Determine the (X, Y) coordinate at the center of the cell enclosing the given text.  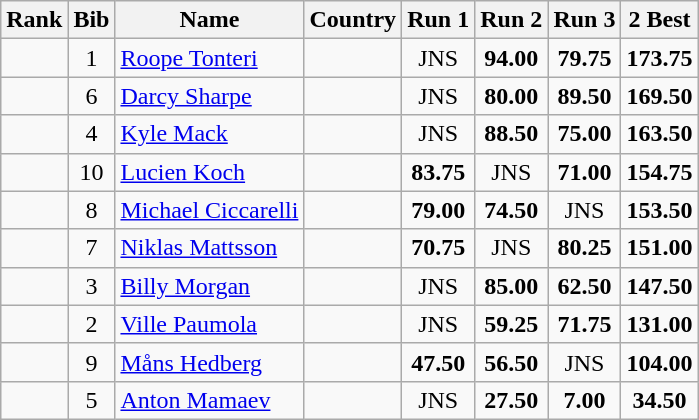
Niklas Mattsson (210, 248)
59.25 (512, 324)
27.50 (512, 400)
80.25 (584, 248)
71.75 (584, 324)
173.75 (660, 58)
163.50 (660, 134)
75.00 (584, 134)
Bib (92, 20)
131.00 (660, 324)
Country (353, 20)
7 (92, 248)
Run 2 (512, 20)
169.50 (660, 96)
Roope Tonteri (210, 58)
9 (92, 362)
83.75 (438, 172)
85.00 (512, 286)
153.50 (660, 210)
10 (92, 172)
89.50 (584, 96)
147.50 (660, 286)
Billy Morgan (210, 286)
Darcy Sharpe (210, 96)
Name (210, 20)
154.75 (660, 172)
94.00 (512, 58)
1 (92, 58)
88.50 (512, 134)
Ville Paumola (210, 324)
Anton Mamaev (210, 400)
62.50 (584, 286)
Run 1 (438, 20)
79.75 (584, 58)
5 (92, 400)
47.50 (438, 362)
151.00 (660, 248)
8 (92, 210)
4 (92, 134)
2 Best (660, 20)
Run 3 (584, 20)
2 (92, 324)
3 (92, 286)
79.00 (438, 210)
Rank (34, 20)
80.00 (512, 96)
Lucien Koch (210, 172)
7.00 (584, 400)
6 (92, 96)
70.75 (438, 248)
104.00 (660, 362)
34.50 (660, 400)
Kyle Mack (210, 134)
Måns Hedberg (210, 362)
71.00 (584, 172)
Michael Ciccarelli (210, 210)
56.50 (512, 362)
74.50 (512, 210)
